Return (X, Y) of the center of cell containing provided text 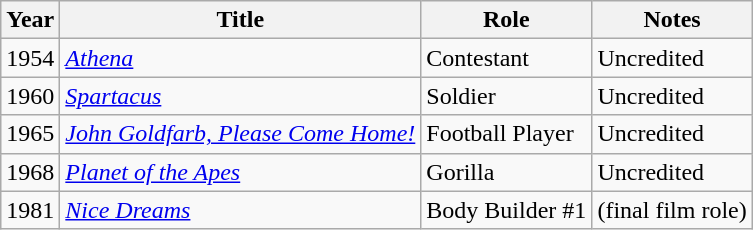
Year (30, 20)
1981 (30, 210)
Football Player (506, 134)
Notes (672, 20)
Nice Dreams (240, 210)
Planet of the Apes (240, 172)
Title (240, 20)
Gorilla (506, 172)
Spartacus (240, 96)
1968 (30, 172)
Contestant (506, 58)
Soldier (506, 96)
Athena (240, 58)
Body Builder #1 (506, 210)
1954 (30, 58)
Role (506, 20)
John Goldfarb, Please Come Home! (240, 134)
(final film role) (672, 210)
1960 (30, 96)
1965 (30, 134)
